Detect which cell encompasses the target text, then output its (x, y) center coordinate. 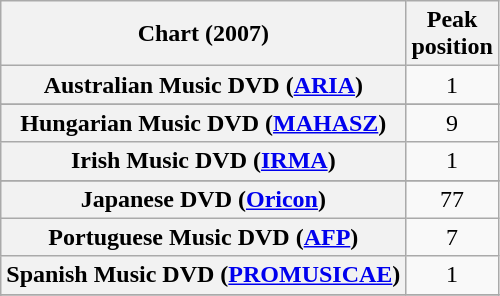
9 (452, 123)
Portuguese Music DVD (AFP) (204, 237)
Peakposition (452, 34)
Hungarian Music DVD (MAHASZ) (204, 123)
Irish Music DVD (IRMA) (204, 161)
Japanese DVD (Oricon) (204, 199)
Spanish Music DVD (PROMUSICAE) (204, 275)
Australian Music DVD (ARIA) (204, 85)
Chart (2007) (204, 34)
77 (452, 199)
7 (452, 237)
